Scan for the cell matching the given text and deliver its [x, y] coordinate at center. 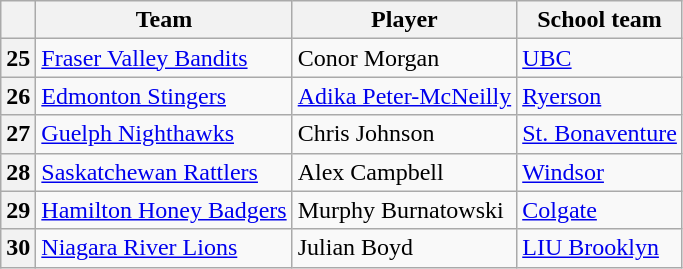
Chris Johnson [404, 134]
Alex Campbell [404, 172]
27 [18, 134]
Player [404, 20]
Niagara River Lions [164, 248]
Colgate [600, 210]
LIU Brooklyn [600, 248]
St. Bonaventure [600, 134]
28 [18, 172]
26 [18, 96]
Murphy Burnatowski [404, 210]
Conor Morgan [404, 58]
UBC [600, 58]
Guelph Nighthawks [164, 134]
Fraser Valley Bandits [164, 58]
Windsor [600, 172]
School team [600, 20]
Team [164, 20]
Edmonton Stingers [164, 96]
30 [18, 248]
Adika Peter-McNeilly [404, 96]
Saskatchewan Rattlers [164, 172]
Hamilton Honey Badgers [164, 210]
25 [18, 58]
Julian Boyd [404, 248]
Ryerson [600, 96]
29 [18, 210]
